Return [X, Y] of the center of cell containing provided text 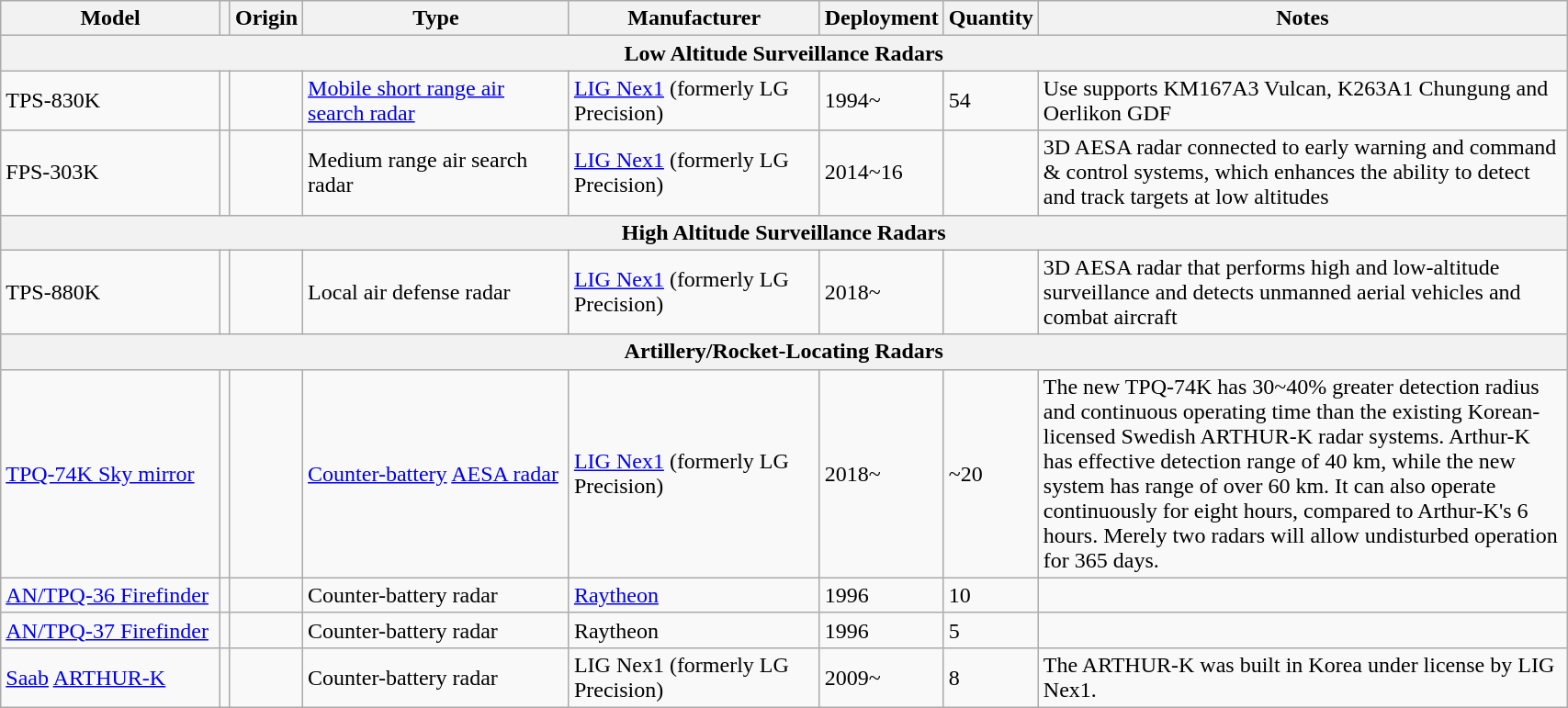
Use supports KM167A3 Vulcan, K263A1 Chungung and Oerlikon GDF [1303, 101]
Low Altitude Surveillance Radars [784, 53]
AN/TPQ-37 Firefinder [110, 630]
Quantity [990, 18]
5 [990, 630]
Manufacturer [694, 18]
54 [990, 101]
8 [990, 678]
FPS-303K [110, 173]
2014~16 [882, 173]
3D AESA radar that performs high and low-altitude surveillance and detects unmanned aerial vehicles and combat aircraft [1303, 292]
High Altitude Surveillance Radars [784, 232]
Type [436, 18]
Deployment [882, 18]
AN/TPQ-36 Firefinder [110, 595]
Origin [266, 18]
3D AESA radar connected to early warning and command & control systems, which enhances the ability to detect and track targets at low altitudes [1303, 173]
Artillery/Rocket-Locating Radars [784, 352]
TPS-830K [110, 101]
Counter-battery AESA radar [436, 474]
TPQ-74K Sky mirror [110, 474]
Mobile short range air search radar [436, 101]
Saab ARTHUR-K [110, 678]
~20 [990, 474]
Model [110, 18]
2009~ [882, 678]
Notes [1303, 18]
TPS-880K [110, 292]
Local air defense radar [436, 292]
The ARTHUR-K was built in Korea under license by LIG Nex1. [1303, 678]
1994~ [882, 101]
Medium range air search radar [436, 173]
10 [990, 595]
